Provide the (x, y) coordinate of the cell's center where the given text is located.  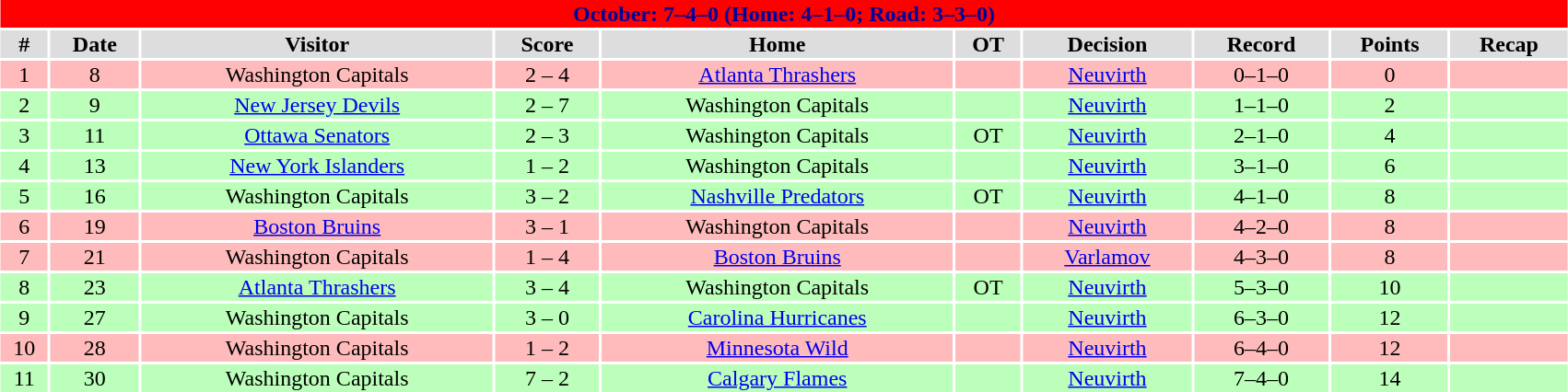
3–1–0 (1261, 166)
October: 7–4–0 (Home: 4–1–0; Road: 3–3–0) (784, 14)
Points (1389, 44)
5–3–0 (1261, 287)
Visitor (317, 44)
0 (1389, 75)
30 (95, 378)
27 (95, 317)
Recap (1509, 44)
4–2–0 (1261, 226)
2 – 3 (547, 135)
3 – 0 (547, 317)
6–3–0 (1261, 317)
5 (24, 196)
2 – 4 (547, 75)
13 (95, 166)
28 (95, 348)
2–1–0 (1261, 135)
3 – 4 (547, 287)
7–4–0 (1261, 378)
1 – 4 (547, 257)
Record (1261, 44)
1 (24, 75)
7 – 2 (547, 378)
2 – 7 (547, 105)
# (24, 44)
3 – 1 (547, 226)
Score (547, 44)
6–4–0 (1261, 348)
16 (95, 196)
Nashville Predators (778, 196)
4–3–0 (1261, 257)
New York Islanders (317, 166)
14 (1389, 378)
Varlamov (1107, 257)
Home (778, 44)
21 (95, 257)
Decision (1107, 44)
4–1–0 (1261, 196)
0–1–0 (1261, 75)
Date (95, 44)
1–1–0 (1261, 105)
23 (95, 287)
7 (24, 257)
19 (95, 226)
3 (24, 135)
New Jersey Devils (317, 105)
Ottawa Senators (317, 135)
3 – 2 (547, 196)
Calgary Flames (778, 378)
Carolina Hurricanes (778, 317)
Minnesota Wild (778, 348)
